Scan for the cell matching the given text and deliver its (X, Y) coordinate at center. 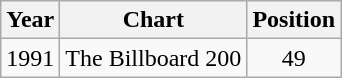
Year (30, 20)
Position (294, 20)
49 (294, 58)
1991 (30, 58)
The Billboard 200 (154, 58)
Chart (154, 20)
